Identify which cell holds the provided text, then report its (x, y) central coordinate. 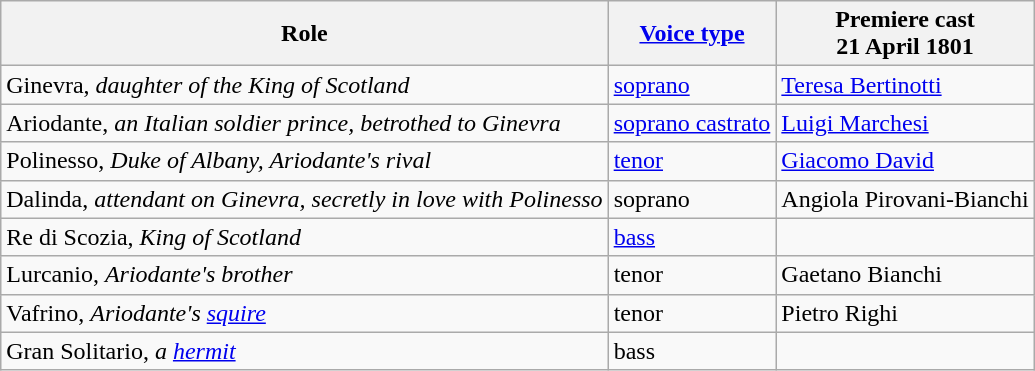
Re di Scozia, King of Scotland (304, 237)
Role (304, 34)
Gran Solitario, a hermit (304, 351)
soprano castrato (692, 123)
Ariodante, an Italian soldier prince, betrothed to Ginevra (304, 123)
Teresa Bertinotti (905, 85)
Ginevra, daughter of the King of Scotland (304, 85)
Vafrino, Ariodante's squire (304, 313)
Luigi Marchesi (905, 123)
Gaetano Bianchi (905, 275)
Premiere cast21 April 1801 (905, 34)
Giacomo David (905, 161)
Lurcanio, Ariodante's brother (304, 275)
Polinesso, Duke of Albany, Ariodante's rival (304, 161)
Dalinda, attendant on Ginevra, secretly in love with Polinesso (304, 199)
Angiola Pirovani-Bianchi (905, 199)
Voice type (692, 34)
Pietro Righi (905, 313)
